Capture the cell that displays the provided text and extract its [X, Y] central coordinate. 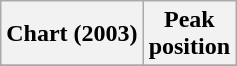
Chart (2003) [72, 34]
Peakposition [189, 34]
